Search for the cell housing the specified text and yield its (x, y) center coordinate. 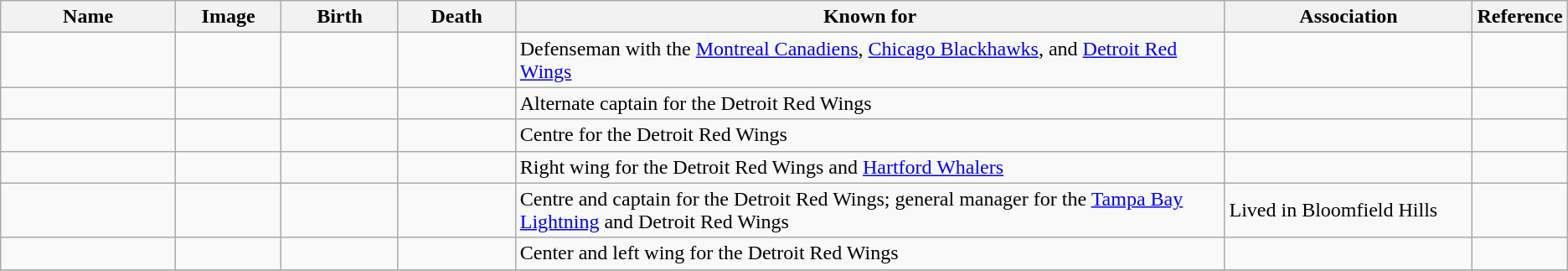
Lived in Bloomfield Hills (1349, 210)
Image (228, 17)
Name (89, 17)
Death (456, 17)
Known for (869, 17)
Association (1349, 17)
Alternate captain for the Detroit Red Wings (869, 103)
Defenseman with the Montreal Canadiens, Chicago Blackhawks, and Detroit Red Wings (869, 60)
Right wing for the Detroit Red Wings and Hartford Whalers (869, 167)
Centre for the Detroit Red Wings (869, 135)
Center and left wing for the Detroit Red Wings (869, 253)
Birth (340, 17)
Reference (1519, 17)
Centre and captain for the Detroit Red Wings; general manager for the Tampa Bay Lightning and Detroit Red Wings (869, 210)
